Return the (X, Y) coordinate for the center point of the cell that contains the specified text.  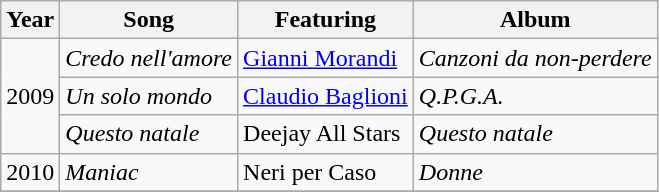
Song (149, 20)
Credo nell'amore (149, 58)
2010 (30, 172)
Featuring (326, 20)
Album (535, 20)
Q.P.G.A. (535, 96)
Gianni Morandi (326, 58)
Deejay All Stars (326, 134)
2009 (30, 96)
Year (30, 20)
Neri per Caso (326, 172)
Donne (535, 172)
Claudio Baglioni (326, 96)
Canzoni da non-perdere (535, 58)
Maniac (149, 172)
Un solo mondo (149, 96)
